Return (X, Y) of the center of cell containing provided text 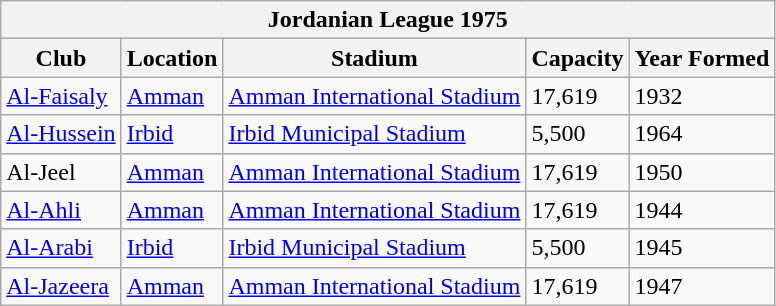
Al-Arabi (61, 248)
Al-Ahli (61, 210)
1947 (702, 286)
Al-Jeel (61, 172)
1945 (702, 248)
Location (172, 58)
Club (61, 58)
Capacity (578, 58)
Al-Faisaly (61, 96)
Al-Jazeera (61, 286)
1944 (702, 210)
Al-Hussein (61, 134)
Stadium (374, 58)
1950 (702, 172)
1964 (702, 134)
Jordanian League 1975 (388, 20)
Year Formed (702, 58)
1932 (702, 96)
